Return (x, y) of the center of cell containing provided text 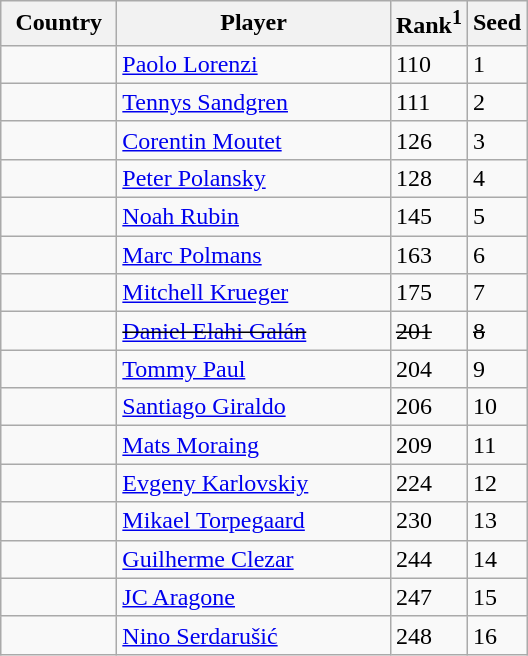
Marc Polmans (254, 255)
Mats Moraing (254, 445)
163 (428, 255)
Rank1 (428, 24)
Player (254, 24)
Evgeny Karlovskiy (254, 483)
Guilherme Clezar (254, 559)
224 (428, 483)
14 (496, 559)
6 (496, 255)
4 (496, 178)
206 (428, 407)
1 (496, 64)
10 (496, 407)
3 (496, 140)
126 (428, 140)
247 (428, 597)
111 (428, 102)
Corentin Moutet (254, 140)
16 (496, 635)
Santiago Giraldo (254, 407)
7 (496, 293)
Country (59, 24)
Nino Serdarušić (254, 635)
5 (496, 217)
13 (496, 521)
JC Aragone (254, 597)
Mitchell Krueger (254, 293)
15 (496, 597)
244 (428, 559)
9 (496, 369)
Noah Rubin (254, 217)
Tommy Paul (254, 369)
Seed (496, 24)
201 (428, 331)
2 (496, 102)
Tennys Sandgren (254, 102)
Daniel Elahi Galán (254, 331)
230 (428, 521)
12 (496, 483)
209 (428, 445)
145 (428, 217)
8 (496, 331)
Paolo Lorenzi (254, 64)
Peter Polansky (254, 178)
128 (428, 178)
204 (428, 369)
248 (428, 635)
11 (496, 445)
Mikael Torpegaard (254, 521)
110 (428, 64)
175 (428, 293)
